Search for the cell housing the specified text and yield its (x, y) center coordinate. 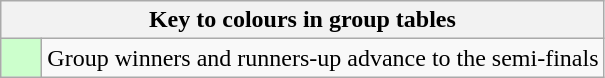
Group winners and runners-up advance to the semi-finals (323, 58)
Key to colours in group tables (302, 20)
